Capture the cell that displays the provided text and extract its (X, Y) central coordinate. 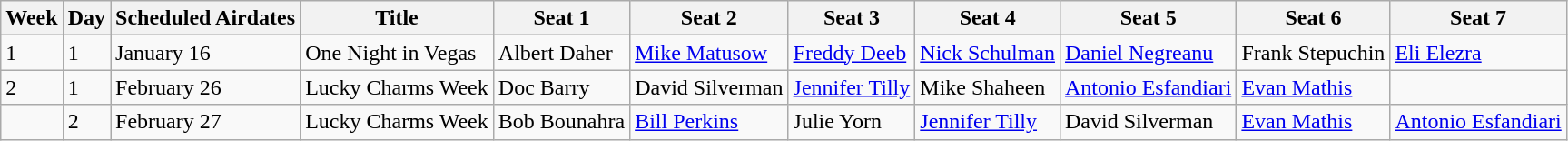
Mike Matusow (709, 53)
Seat 6 (1313, 18)
Scheduled Airdates (205, 18)
Seat 2 (709, 18)
Nick Schulman (988, 53)
Frank Stepuchin (1313, 53)
Seat 1 (561, 18)
Seat 3 (852, 18)
January 16 (205, 53)
February 26 (205, 87)
Title (398, 18)
Mike Shaheen (988, 87)
Bill Perkins (709, 122)
One Night in Vegas (398, 53)
February 27 (205, 122)
Seat 5 (1148, 18)
Albert Daher (561, 53)
Week (32, 18)
Seat 4 (988, 18)
Julie Yorn (852, 122)
Freddy Deeb (852, 53)
Doc Barry (561, 87)
Daniel Negreanu (1148, 53)
Day (86, 18)
Bob Bounahra (561, 122)
Seat 7 (1478, 18)
Eli Elezra (1478, 53)
